Return the [x, y] coordinate for the center point of the cell that contains the specified text.  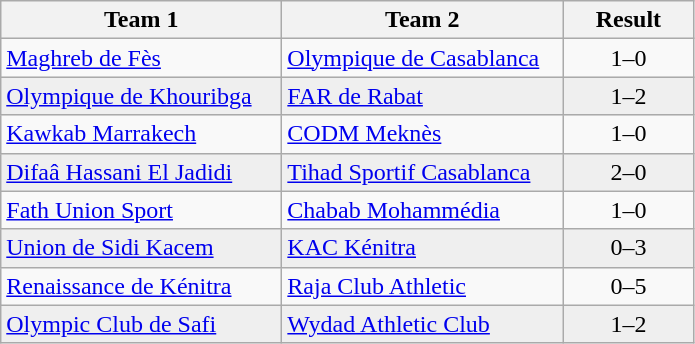
Wydad Athletic Club [422, 324]
Olympique de Casablanca [422, 58]
Raja Club Athletic [422, 286]
Olympique de Khouribga [142, 96]
Kawkab Marrakech [142, 134]
Team 2 [422, 20]
Tihad Sportif Casablanca [422, 172]
0–5 [628, 286]
FAR de Rabat [422, 96]
Maghreb de Fès [142, 58]
CODM Meknès [422, 134]
Fath Union Sport [142, 210]
KAC Kénitra [422, 248]
Renaissance de Kénitra [142, 286]
Team 1 [142, 20]
Union de Sidi Kacem [142, 248]
Difaâ Hassani El Jadidi [142, 172]
Chabab Mohammédia [422, 210]
2–0 [628, 172]
0–3 [628, 248]
Result [628, 20]
Olympic Club de Safi [142, 324]
